Capture the cell that displays the provided text and extract its (x, y) central coordinate. 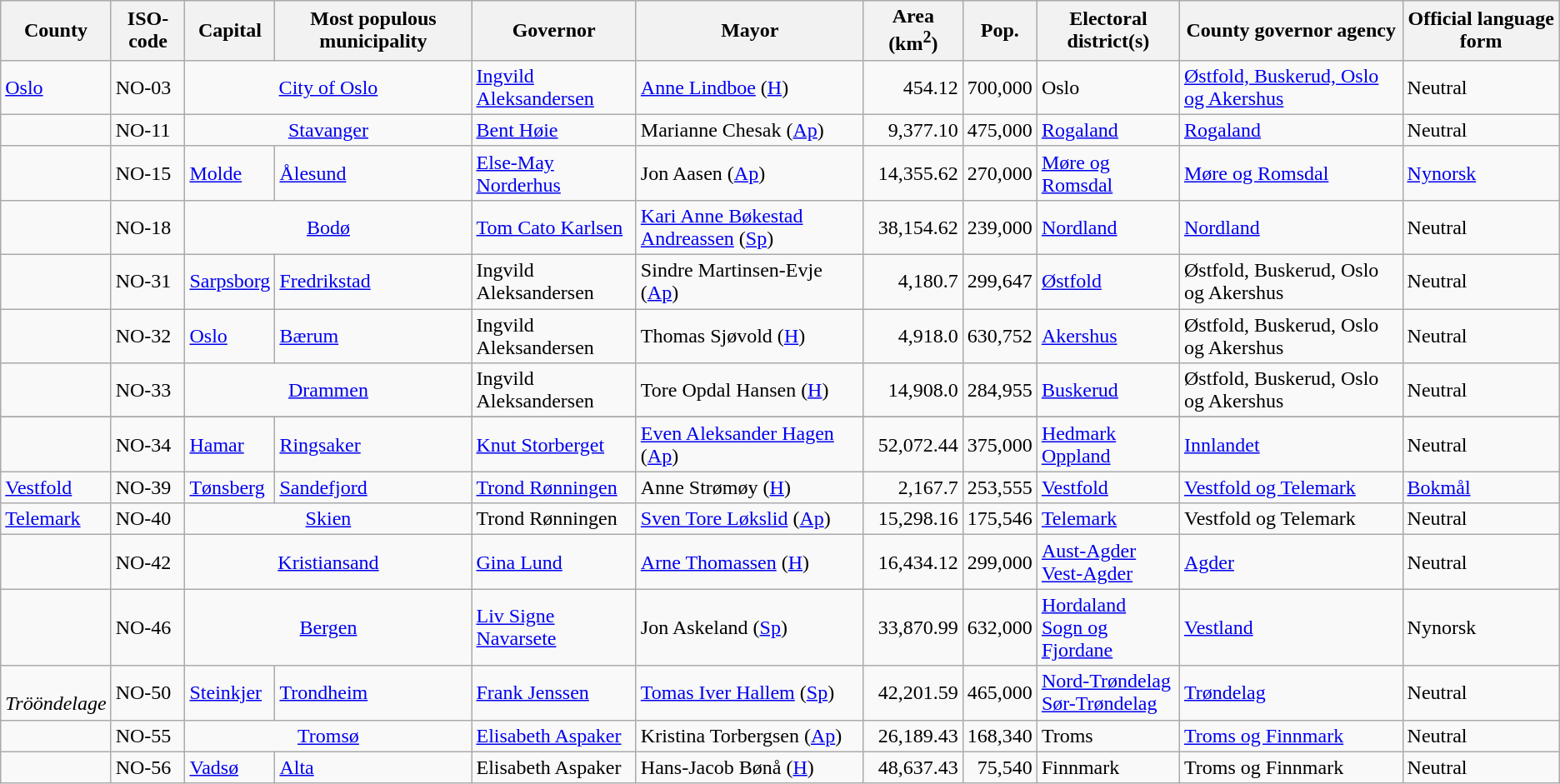
ISO-code (148, 31)
Tom Cato Karlsen (553, 227)
Finnmark (1108, 767)
Jon Askeland (Sp) (750, 627)
52,072.44 (913, 445)
NO-18 (148, 227)
Kristiansand (328, 562)
375,000 (1000, 445)
Vadsø (230, 767)
15,298.16 (913, 519)
Thomas Sjøvold (H) (750, 337)
Marianne Chesak (Ap) (750, 130)
Mayor (750, 31)
County (56, 31)
Even Aleksander Hagen (Ap) (750, 445)
Vestland (1291, 627)
Anne Strømøy (H) (750, 487)
253,555 (1000, 487)
Knut Storberget (553, 445)
Trondheim (373, 693)
City of Oslo (328, 87)
Official language form (1481, 31)
Buskerud (1108, 390)
33,870.99 (913, 627)
Trööndelage (56, 693)
NO-34 (148, 445)
Electoral district(s) (1108, 31)
168,340 (1000, 736)
Innlandet (1291, 445)
Hans-Jacob Bønå (H) (750, 767)
Akershus (1108, 337)
HordalandSogn og Fjordane (1108, 627)
14,908.0 (913, 390)
NO-31 (148, 282)
NO-46 (148, 627)
Stavanger (328, 130)
Hamar (230, 445)
Troms (1108, 736)
2,167.7 (913, 487)
Sarpsborg (230, 282)
239,000 (1000, 227)
Steinkjer (230, 693)
Ringsaker (373, 445)
Sandefjord (373, 487)
284,955 (1000, 390)
Drammen (328, 390)
175,546 (1000, 519)
Liv Signe Navarsete (553, 627)
Else-May Norderhus (553, 173)
38,154.62 (913, 227)
Gina Lund (553, 562)
Kristina Torbergsen (Ap) (750, 736)
270,000 (1000, 173)
75,540 (1000, 767)
NO-15 (148, 173)
299,000 (1000, 562)
299,647 (1000, 282)
48,637.43 (913, 767)
Arne Thomassen (H) (750, 562)
Tromsø (328, 736)
454.12 (913, 87)
700,000 (1000, 87)
Bergen (328, 627)
NO-32 (148, 337)
Trøndelag (1291, 693)
42,201.59 (913, 693)
Sindre Martinsen-Evje (Ap) (750, 282)
Capital (230, 31)
Pop. (1000, 31)
14,355.62 (913, 173)
Bokmål (1481, 487)
Østfold (1108, 282)
Tore Opdal Hansen (H) (750, 390)
630,752 (1000, 337)
NO-39 (148, 487)
16,434.12 (913, 562)
Agder (1291, 562)
County governor agency (1291, 31)
HedmarkOppland (1108, 445)
Fredrikstad (373, 282)
26,189.43 (913, 736)
NO-03 (148, 87)
Bodø (328, 227)
9,377.10 (913, 130)
NO-11 (148, 130)
Molde (230, 173)
632,000 (1000, 627)
Tønsberg (230, 487)
475,000 (1000, 130)
NO-40 (148, 519)
NO-50 (148, 693)
Sven Tore Løkslid (Ap) (750, 519)
NO-42 (148, 562)
Area (km2) (913, 31)
NO-55 (148, 736)
Anne Lindboe (H) (750, 87)
Bent Høie (553, 130)
NO-33 (148, 390)
4,918.0 (913, 337)
Aust-AgderVest-Agder (1108, 562)
Tomas Iver Hallem (Sp) (750, 693)
Alta (373, 767)
465,000 (1000, 693)
NO-56 (148, 767)
4,180.7 (913, 282)
Nord-TrøndelagSør-Trøndelag (1108, 693)
Governor (553, 31)
Jon Aasen (Ap) (750, 173)
Most populous municipality (373, 31)
Skien (328, 519)
Ålesund (373, 173)
Bærum (373, 337)
Kari Anne Bøkestad Andreassen (Sp) (750, 227)
Frank Jenssen (553, 693)
